Provide the [X, Y] coordinate of the cell's center where the given text is located.  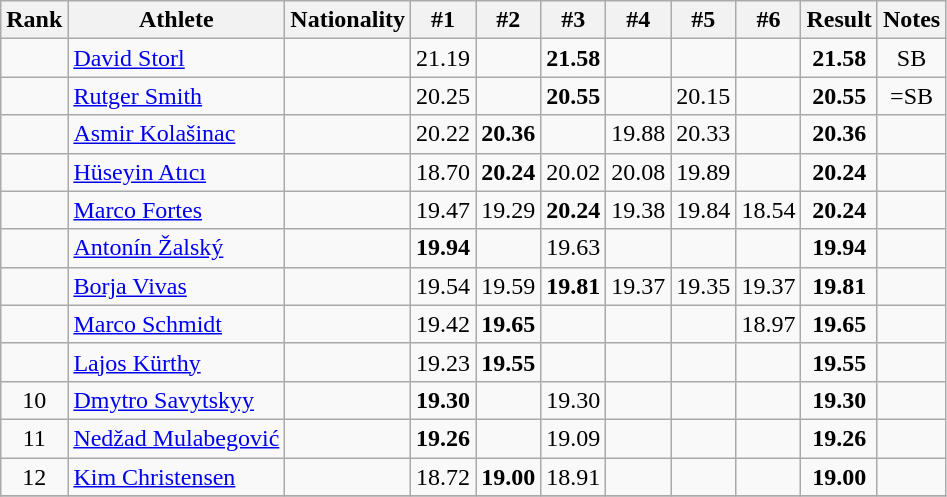
Rank [34, 20]
Borja Vivas [176, 286]
Marco Schmidt [176, 324]
20.15 [704, 96]
19.29 [508, 210]
19.35 [704, 286]
Rutger Smith [176, 96]
=SB [911, 96]
Antonín Žalský [176, 248]
#4 [638, 20]
20.22 [444, 134]
19.47 [444, 210]
19.59 [508, 286]
#3 [574, 20]
10 [34, 400]
19.63 [574, 248]
Nedžad Mulabegović [176, 438]
Nationality [348, 20]
SB [911, 58]
Result [839, 20]
David Storl [176, 58]
21.19 [444, 58]
19.88 [638, 134]
18.91 [574, 477]
20.02 [574, 172]
18.54 [768, 210]
19.54 [444, 286]
19.89 [704, 172]
11 [34, 438]
Hüseyin Atıcı [176, 172]
Asmir Kolašinac [176, 134]
19.84 [704, 210]
Kim Christensen [176, 477]
19.23 [444, 362]
Lajos Kürthy [176, 362]
Athlete [176, 20]
19.09 [574, 438]
19.42 [444, 324]
12 [34, 477]
#1 [444, 20]
Notes [911, 20]
18.97 [768, 324]
#2 [508, 20]
18.70 [444, 172]
19.38 [638, 210]
#6 [768, 20]
20.33 [704, 134]
20.08 [638, 172]
Dmytro Savytskyy [176, 400]
20.25 [444, 96]
#5 [704, 20]
18.72 [444, 477]
Marco Fortes [176, 210]
